Capture the cell that displays the provided text and extract its [x, y] central coordinate. 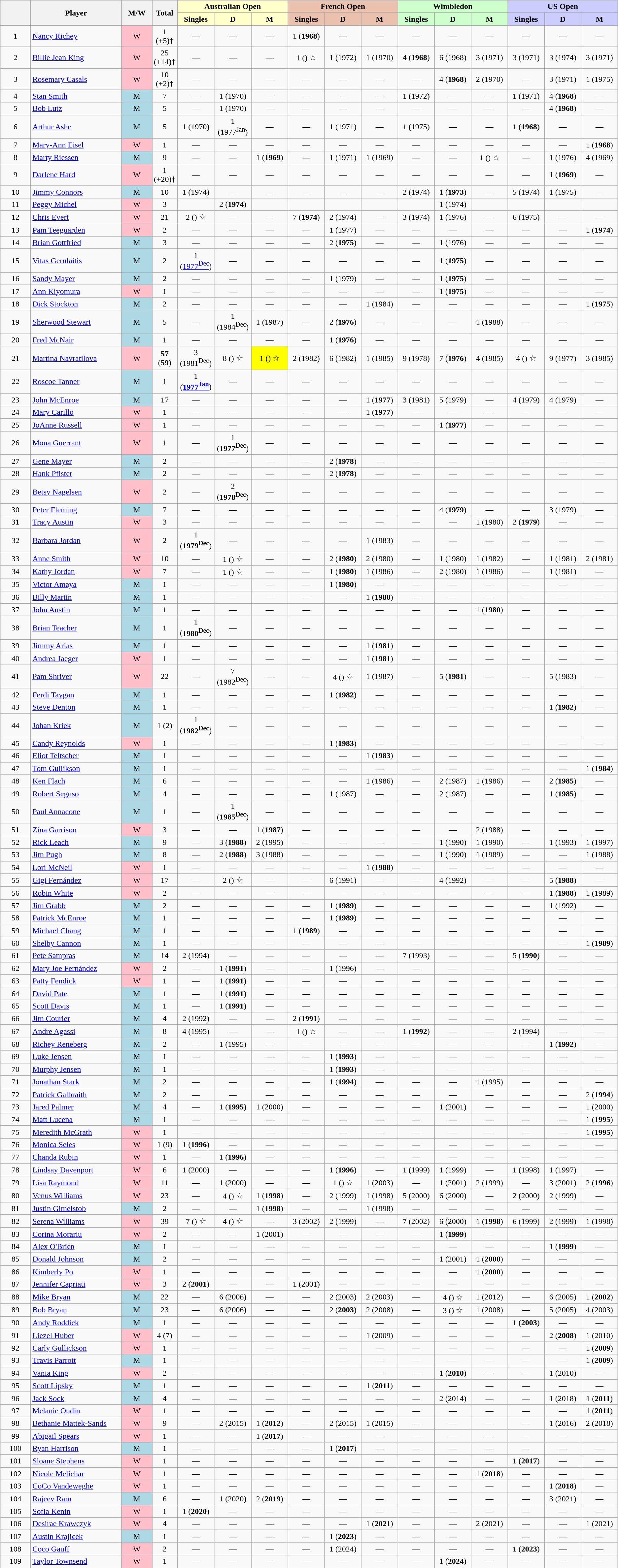
60 [16, 943]
95 [16, 1386]
7 (1974) [306, 217]
Vania King [76, 1373]
Pete Sampras [76, 956]
2 (1981) [600, 559]
JoAnne Russell [76, 425]
Total [165, 13]
102 [16, 1474]
6 (1999) [526, 1221]
Mary Joe Fernández [76, 968]
Pam Teeguarden [76, 230]
Sloane Stephens [76, 1461]
1 (1973) [453, 192]
Mike Bryan [76, 1297]
9 (1977) [563, 358]
French Open [343, 7]
2 (1978Dec) [233, 492]
Brian Gottfried [76, 242]
2 (2019) [269, 1499]
Monica Seles [76, 1144]
97 [16, 1411]
Gene Mayer [76, 461]
Ann Kiyomura [76, 291]
Andy Roddick [76, 1323]
45 [16, 743]
Michael Chang [76, 931]
28 [16, 474]
43 [16, 707]
Venus Williams [76, 1196]
78 [16, 1170]
55 [16, 880]
99 [16, 1436]
Luke Jensen [76, 1057]
2 (1995) [269, 842]
88 [16, 1297]
Darlene Hard [76, 175]
82 [16, 1221]
62 [16, 968]
Nancy Richey [76, 36]
70 [16, 1069]
4 (1992) [453, 880]
1 (2) [165, 725]
2 (2021) [489, 1524]
Carly Gullickson [76, 1348]
67 [16, 1031]
Johan Kriek [76, 725]
7 (1982Dec) [233, 677]
90 [16, 1323]
Marty Riessen [76, 158]
2 (1970) [489, 79]
Peter Fleming [76, 510]
6 (1968) [453, 57]
71 [16, 1082]
40 [16, 658]
John Austin [76, 610]
Jonathan Stark [76, 1082]
Shelby Cannon [76, 943]
1 (1979) [343, 279]
Andre Agassi [76, 1031]
Sandy Mayer [76, 279]
85 [16, 1259]
61 [16, 956]
Rick Leach [76, 842]
2 (1992) [196, 1018]
Jack Sock [76, 1398]
5 (1988) [563, 880]
54 [16, 867]
Brian Teacher [76, 628]
Anne Smith [76, 559]
93 [16, 1360]
Justin Gimelstob [76, 1208]
7 (1993) [416, 956]
Alex O'Brien [76, 1246]
48 [16, 781]
Hank Pfister [76, 474]
1 (1985Dec) [233, 812]
2 (2014) [453, 1398]
Lori McNeil [76, 867]
20 [16, 340]
72 [16, 1094]
81 [16, 1208]
3 (1979) [563, 510]
56 [16, 893]
1 (1984Dec) [233, 322]
4 (1995) [196, 1031]
2 (1976) [343, 322]
16 [16, 279]
5 (1990) [526, 956]
1 (2002) [600, 1297]
49 [16, 793]
91 [16, 1335]
Player [76, 13]
Tracy Austin [76, 522]
15 [16, 261]
Scott Davis [76, 1006]
Paul Annacone [76, 812]
7 (1976) [453, 358]
Peggy Michel [76, 204]
Stan Smith [76, 96]
Scott Lipsky [76, 1386]
57 (59) [165, 358]
105 [16, 1511]
98 [16, 1423]
M/W [137, 13]
53 [16, 855]
Robert Seguso [76, 793]
Tom Gullikson [76, 768]
Murphy Jensen [76, 1069]
2 (2000) [526, 1196]
Nicole Melichar [76, 1474]
Jared Palmer [76, 1107]
1 (2016) [563, 1423]
Mona Guerrant [76, 443]
Kathy Jordan [76, 572]
2 (1996) [600, 1183]
1 (1994) [343, 1082]
58 [16, 918]
69 [16, 1057]
Taylor Townsend [76, 1561]
25 (+14)† [165, 57]
41 [16, 677]
87 [16, 1284]
4 (1985) [489, 358]
Billie Jean King [76, 57]
100 [16, 1448]
42 [16, 694]
33 [16, 559]
96 [16, 1398]
63 [16, 981]
32 [16, 540]
51 [16, 830]
Desirae Krawczyk [76, 1524]
Kimberly Po [76, 1272]
1 (1982Dec) [196, 725]
Rajeev Ram [76, 1499]
108 [16, 1549]
37 [16, 610]
1 (2015) [380, 1423]
Ferdi Taygan [76, 694]
Coco Gauff [76, 1549]
107 [16, 1536]
35 [16, 585]
6 (1975) [526, 217]
89 [16, 1310]
4 (2003) [600, 1310]
10 (+2)† [165, 79]
26 [16, 443]
25 [16, 425]
73 [16, 1107]
Vitas Gerulaitis [76, 261]
46 [16, 756]
86 [16, 1272]
Billy Martin [76, 597]
9 (1978) [416, 358]
104 [16, 1499]
Fred McNair [76, 340]
59 [16, 931]
Patty Fendick [76, 981]
Jimmy Arias [76, 646]
Richey Reneberg [76, 1044]
Bob Bryan [76, 1310]
Sherwood Stewart [76, 322]
Zina Garrison [76, 830]
65 [16, 1006]
Jim Courier [76, 1018]
Meredith McGrath [76, 1132]
Jimmy Connors [76, 192]
94 [16, 1373]
Candy Reynolds [76, 743]
Victor Amaya [76, 585]
1 (1980Dec) [196, 628]
Australian Open [232, 7]
19 [16, 322]
106 [16, 1524]
4 (7) [165, 1335]
Arthur Ashe [76, 127]
5 (2000) [416, 1196]
Robin White [76, 893]
7 () ☆ [196, 1221]
Ken Flach [76, 781]
Serena Williams [76, 1221]
Chris Evert [76, 217]
1 (1979Dec) [196, 540]
Jim Pugh [76, 855]
64 [16, 993]
101 [16, 1461]
Jennifer Capriati [76, 1284]
Roscoe Tanner [76, 382]
CoCo Vandeweghe [76, 1486]
3 (1981Dec) [196, 358]
Chanda Rubin [76, 1157]
8 () ☆ [233, 358]
Jim Grabb [76, 906]
Pam Shriver [76, 677]
76 [16, 1144]
75 [16, 1132]
Matt Lucena [76, 1119]
66 [16, 1018]
6 (1991) [343, 880]
3 (1985) [600, 358]
2 (1991) [306, 1018]
84 [16, 1246]
2 (2018) [600, 1423]
4 (1969) [600, 158]
Patrick McEnroe [76, 918]
Abigail Spears [76, 1436]
Lisa Raymond [76, 1183]
2 (1975) [343, 242]
12 [16, 217]
2 (1982) [306, 358]
44 [16, 725]
27 [16, 461]
5 (1979) [453, 400]
1 (+5)† [165, 36]
Steve Denton [76, 707]
US Open [563, 7]
Bethanie Mattek-Sands [76, 1423]
3 (1981) [416, 400]
Sofia Kenin [76, 1511]
5 (1983) [563, 677]
Ryan Harrison [76, 1448]
103 [16, 1486]
Betsy Nagelsen [76, 492]
5 (1981) [453, 677]
38 [16, 628]
3 (2001) [563, 1183]
52 [16, 842]
80 [16, 1196]
Barbara Jordan [76, 540]
29 [16, 492]
13 [16, 230]
57 [16, 906]
109 [16, 1561]
Mary Carillo [76, 412]
Bob Lutz [76, 109]
68 [16, 1044]
79 [16, 1183]
Travis Parrott [76, 1360]
5 (2005) [563, 1310]
7 (2002) [416, 1221]
Gigi Fernández [76, 880]
1 (+20)† [165, 175]
John McEnroe [76, 400]
34 [16, 572]
2 (2001) [196, 1284]
36 [16, 597]
David Pate [76, 993]
92 [16, 1348]
1 (2008) [489, 1310]
2 (1979) [526, 522]
Eliot Teltscher [76, 756]
3 () ☆ [453, 1310]
18 [16, 304]
3 (2021) [563, 1499]
Andrea Jaeger [76, 658]
24 [16, 412]
1 (9) [165, 1144]
83 [16, 1234]
Martina Navratilova [76, 358]
5 (1974) [526, 192]
Rosemary Casals [76, 79]
Liezel Huber [76, 1335]
Donald Johnson [76, 1259]
77 [16, 1157]
31 [16, 522]
74 [16, 1119]
Wimbledon [453, 7]
Melanie Oudin [76, 1411]
3 (2002) [306, 1221]
47 [16, 768]
2 (1985) [563, 781]
Mary-Ann Eisel [76, 145]
Dick Stockton [76, 304]
50 [16, 812]
6 (2005) [563, 1297]
Lindsay Davenport [76, 1170]
30 [16, 510]
6 (1982) [343, 358]
Patrick Galbraith [76, 1094]
Austin Krajicek [76, 1536]
Corina Morariu [76, 1234]
